Find where the given text appears and provide that cell's center as (x, y) coordinate. 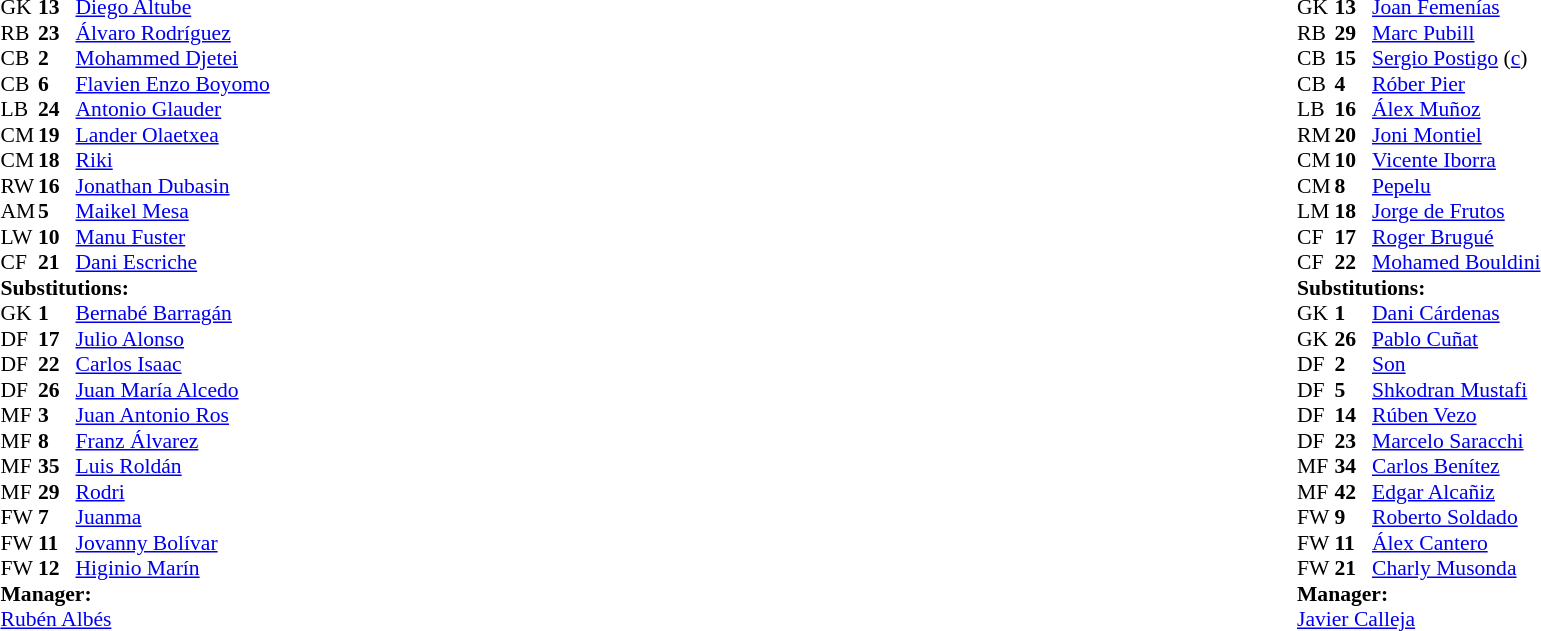
34 (1353, 467)
Mohammed Djetei (173, 59)
Jovanny Bolívar (173, 543)
Dani Cárdenas (1456, 313)
Jonathan Dubasin (173, 186)
Juan Antonio Ros (173, 415)
Marc Pubill (1456, 33)
Julio Alonso (173, 339)
7 (57, 517)
Vicente Iborra (1456, 161)
Dani Escriche (173, 263)
24 (57, 109)
Joni Montiel (1456, 135)
Franz Álvarez (173, 441)
Charly Musonda (1456, 569)
6 (57, 84)
Róber Pier (1456, 84)
Marcelo Saracchi (1456, 441)
Flavien Enzo Boyomo (173, 84)
Luis Roldán (173, 467)
Manu Fuster (173, 237)
Pablo Cuñat (1456, 339)
42 (1353, 492)
Álex Cantero (1456, 543)
14 (1353, 415)
20 (1353, 135)
Juan María Alcedo (173, 390)
RW (19, 186)
Pepelu (1456, 186)
35 (57, 467)
Higinio Marín (173, 569)
4 (1353, 84)
Edgar Alcañiz (1456, 492)
Bernabé Barragán (173, 313)
12 (57, 569)
Juanma (173, 517)
Roberto Soldado (1456, 517)
Maikel Mesa (173, 211)
Jorge de Frutos (1456, 211)
19 (57, 135)
Riki (173, 161)
Carlos Benítez (1456, 467)
3 (57, 415)
Álvaro Rodríguez (173, 33)
Son (1456, 365)
RM (1316, 135)
Lander Olaetxea (173, 135)
Carlos Isaac (173, 365)
Shkodran Mustafi (1456, 390)
LW (19, 237)
Antonio Glauder (173, 109)
AM (19, 211)
15 (1353, 59)
9 (1353, 517)
LM (1316, 211)
Rúben Vezo (1456, 415)
Mohamed Bouldini (1456, 263)
Rodri (173, 492)
Roger Brugué (1456, 237)
Sergio Postigo (c) (1456, 59)
Álex Muñoz (1456, 109)
